Return the [X, Y] coordinate for the center point of the cell that contains the specified text.  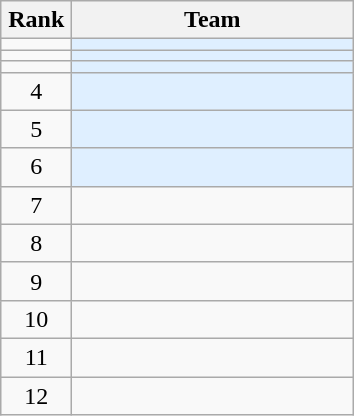
6 [36, 167]
7 [36, 205]
9 [36, 281]
12 [36, 395]
10 [36, 319]
4 [36, 91]
8 [36, 243]
11 [36, 357]
Team [212, 20]
5 [36, 129]
Rank [36, 20]
